Find where the given text appears and provide that cell's center as [X, Y] coordinate. 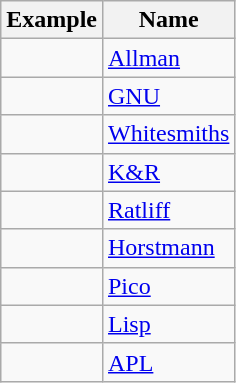
Allman [168, 58]
Horstmann [168, 248]
Lisp [168, 324]
Pico [168, 286]
Ratliff [168, 210]
Name [168, 20]
Whitesmiths [168, 134]
GNU [168, 96]
K&R [168, 172]
APL [168, 362]
Example [52, 20]
